Return [x, y] of the center of cell containing provided text 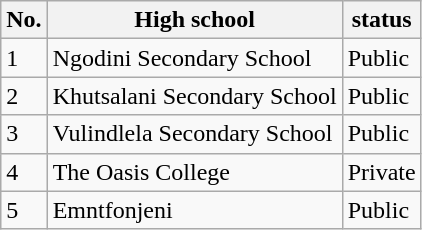
3 [24, 134]
4 [24, 172]
Private [382, 172]
status [382, 20]
No. [24, 20]
Emntfonjeni [194, 210]
5 [24, 210]
The Oasis College [194, 172]
Khutsalani Secondary School [194, 96]
High school [194, 20]
Vulindlela Secondary School [194, 134]
2 [24, 96]
Ngodini Secondary School [194, 58]
1 [24, 58]
